Output the (X, Y) coordinate of the center of the cell containing the given text.  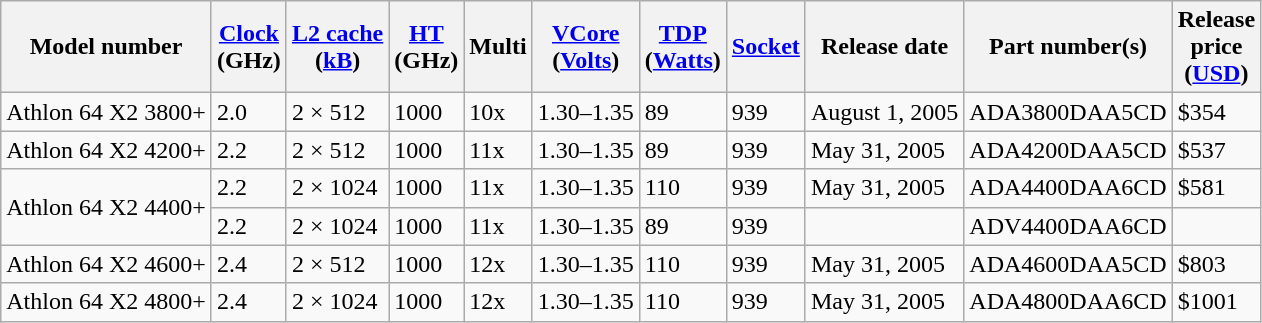
ADV4400DAA6CD (1068, 226)
ADA4800DAA6CD (1068, 302)
Part number(s) (1068, 47)
Clock(GHz) (248, 47)
$803 (1216, 264)
ADA4600DAA5CD (1068, 264)
L2 cache(kB) (337, 47)
Multi (498, 47)
HT(GHz) (426, 47)
2.0 (248, 112)
Athlon 64 X2 4200+ (106, 150)
$354 (1216, 112)
Athlon 64 X2 4600+ (106, 264)
Athlon 64 X2 4400+ (106, 207)
Athlon 64 X2 4800+ (106, 302)
Model number (106, 47)
ADA3800DAA5CD (1068, 112)
$1001 (1216, 302)
$537 (1216, 150)
$581 (1216, 188)
August 1, 2005 (884, 112)
Socket (766, 47)
TDP(Watts) (682, 47)
ADA4400DAA6CD (1068, 188)
Release date (884, 47)
VCore(Volts) (586, 47)
ADA4200DAA5CD (1068, 150)
Athlon 64 X2 3800+ (106, 112)
Releaseprice(USD) (1216, 47)
10x (498, 112)
